Return the (x, y) coordinate for the center point of the cell that contains the specified text.  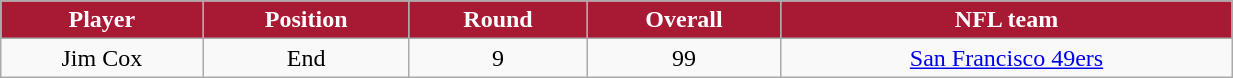
Jim Cox (102, 58)
Player (102, 20)
End (306, 58)
Overall (684, 20)
99 (684, 58)
Position (306, 20)
9 (498, 58)
NFL team (1006, 20)
Round (498, 20)
San Francisco 49ers (1006, 58)
